Provide the [x, y] coordinate of the cell's center where the given text is located.  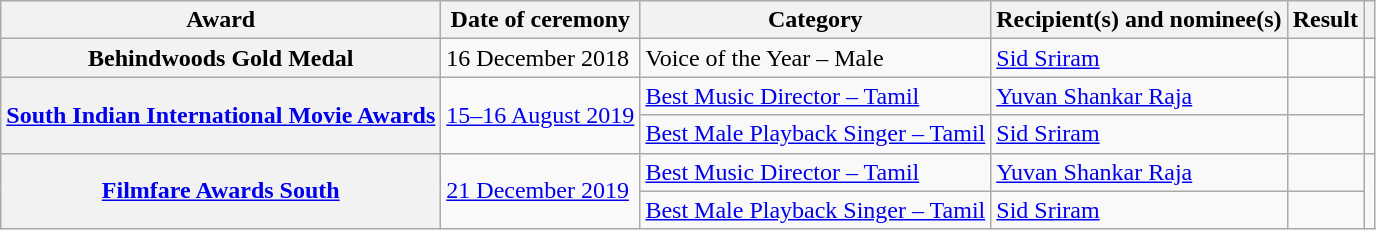
Category [816, 20]
16 December 2018 [540, 58]
Recipient(s) and nominee(s) [1139, 20]
Filmfare Awards South [221, 191]
Voice of the Year – Male [816, 58]
15–16 August 2019 [540, 115]
Result [1325, 20]
Date of ceremony [540, 20]
South Indian International Movie Awards [221, 115]
21 December 2019 [540, 191]
Behindwoods Gold Medal [221, 58]
Award [221, 20]
